Identify which cell holds the provided text, then report its [x, y] central coordinate. 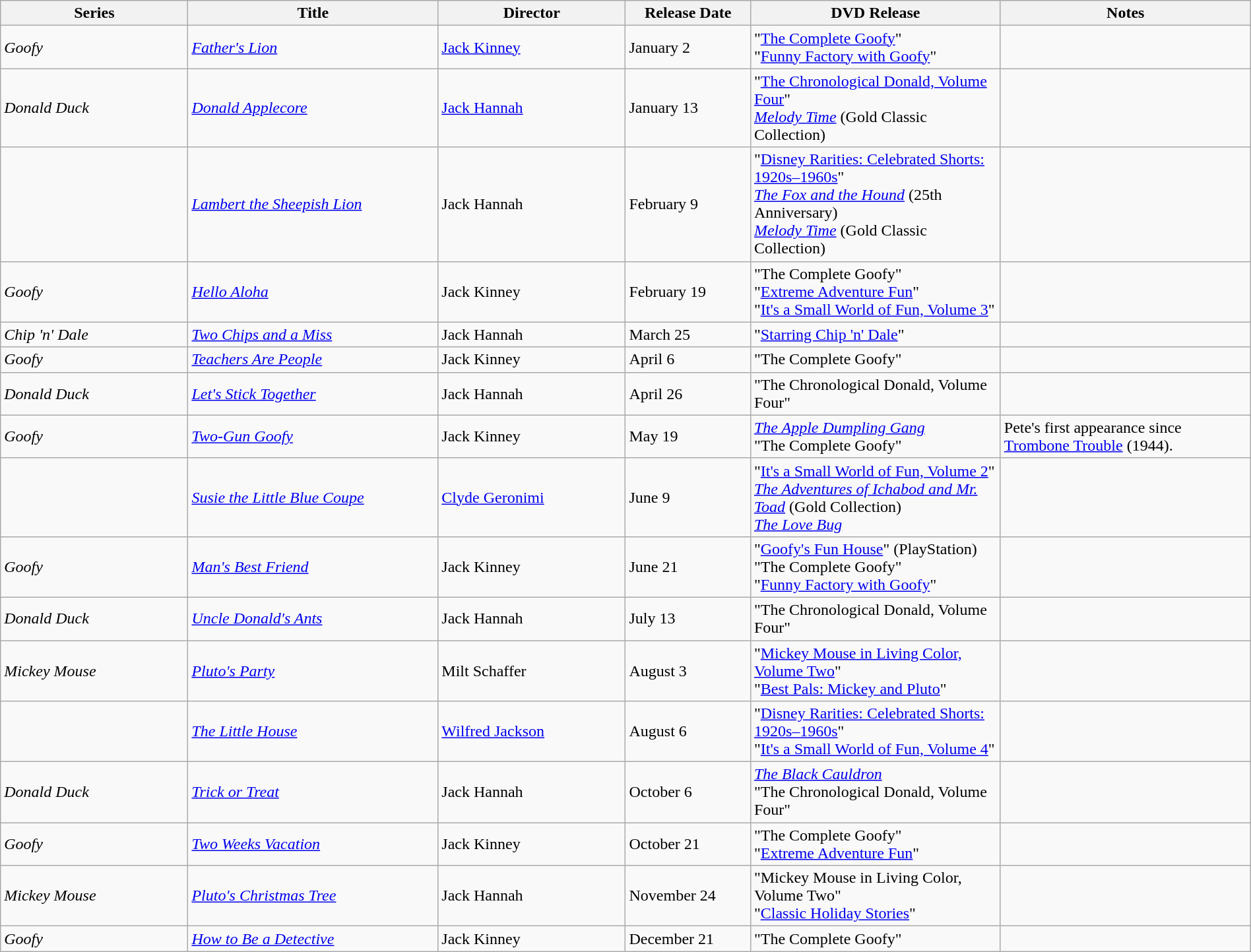
August 6 [688, 732]
"The Chronological Donald, Volume Four" Melody Time (Gold Classic Collection) [875, 108]
Two Chips and a Miss [313, 334]
Let's Stick Together [313, 393]
Uncle Donald's Ants [313, 619]
Pluto's Christmas Tree [313, 896]
"Disney Rarities: Celebrated Shorts: 1920s–1960s" "It's a Small World of Fun, Volume 4" [875, 732]
Trick or Treat [313, 792]
"The Complete Goofy" "Extreme Adventure Fun""It's a Small World of Fun, Volume 3" [875, 292]
June 9 [688, 497]
"Mickey Mouse in Living Color, Volume Two" "Best Pals: Mickey and Pluto" [875, 670]
Milt Schaffer [532, 670]
October 6 [688, 792]
December 21 [688, 939]
January 2 [688, 48]
How to Be a Detective [313, 939]
The Apple Dumpling Gang "The Complete Goofy" [875, 437]
"Mickey Mouse in Living Color, Volume Two" "Classic Holiday Stories" [875, 896]
August 3 [688, 670]
Father's Lion [313, 48]
"The Complete Goofy" "Extreme Adventure Fun" [875, 844]
"It's a Small World of Fun, Volume 2" The Adventures of Ichabod and Mr. Toad (Gold Collection) The Love Bug [875, 497]
May 19 [688, 437]
Two-Gun Goofy [313, 437]
Pluto's Party [313, 670]
October 21 [688, 844]
Chip 'n' Dale [94, 334]
Susie the Little Blue Coupe [313, 497]
Notes [1126, 13]
DVD Release [875, 13]
June 21 [688, 567]
Series [94, 13]
Two Weeks Vacation [313, 844]
February 19 [688, 292]
"Goofy's Fun House" (PlayStation) "The Complete Goofy" "Funny Factory with Goofy" [875, 567]
Title [313, 13]
March 25 [688, 334]
Clyde Geronimi [532, 497]
"The Complete Goofy" "Funny Factory with Goofy" [875, 48]
Wilfred Jackson [532, 732]
Lambert the Sheepish Lion [313, 205]
November 24 [688, 896]
"Starring Chip 'n' Dale" [875, 334]
April 26 [688, 393]
Teachers Are People [313, 360]
Pete's first appearance since Trombone Trouble (1944). [1126, 437]
April 6 [688, 360]
Director [532, 13]
Donald Applecore [313, 108]
The Black Cauldron "The Chronological Donald, Volume Four" [875, 792]
Release Date [688, 13]
January 13 [688, 108]
"Disney Rarities: Celebrated Shorts: 1920s–1960s" The Fox and the Hound (25th Anniversary) Melody Time (Gold Classic Collection) [875, 205]
July 13 [688, 619]
February 9 [688, 205]
Man's Best Friend [313, 567]
The Little House [313, 732]
Hello Aloha [313, 292]
